Provide the (X, Y) coordinate of the cell's center where the given text is located.  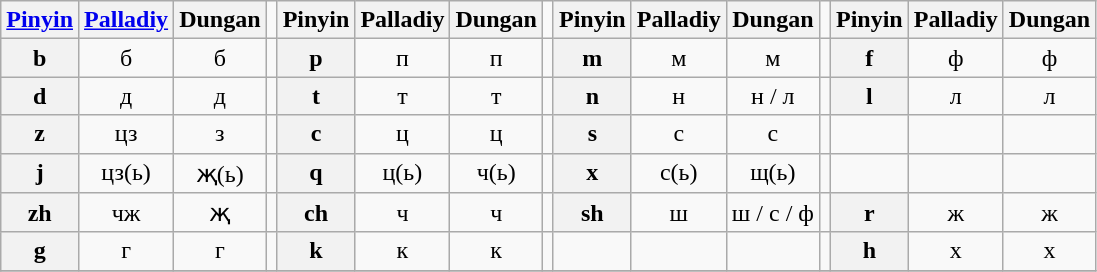
d (40, 96)
zh (40, 213)
җ (220, 213)
m (592, 58)
цз(ь) (126, 173)
цз (126, 134)
x (592, 173)
ц(ь) (402, 173)
j (40, 173)
h (869, 251)
s (592, 134)
k (316, 251)
l (869, 96)
c (316, 134)
g (40, 251)
җ(ь) (220, 173)
щ(ь) (772, 173)
f (869, 58)
ч(ь) (496, 173)
с(ь) (678, 173)
н (678, 96)
q (316, 173)
з (220, 134)
sh (592, 213)
r (869, 213)
n (592, 96)
b (40, 58)
p (316, 58)
t (316, 96)
н / л (772, 96)
ch (316, 213)
z (40, 134)
ш / с / ф (772, 213)
ш (678, 213)
чж (126, 213)
